Return the (x, y) coordinate for the center point of the cell that contains the specified text.  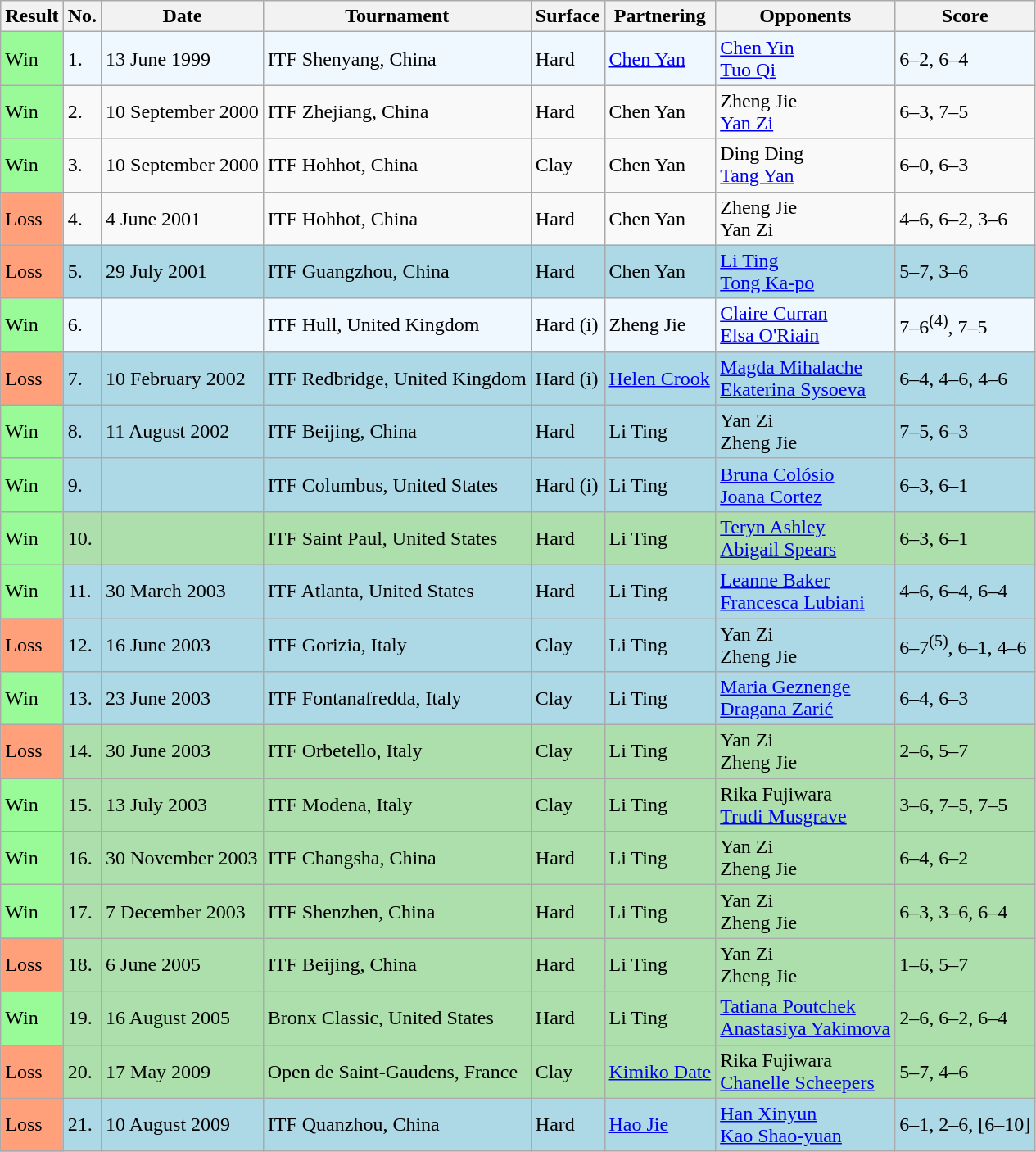
Hao Jie (660, 1124)
Rika Fujiwara Chanelle Scheepers (806, 1072)
ITF Shenzhen, China (396, 911)
16 June 2003 (183, 644)
10 August 2009 (183, 1124)
Zheng Jie (660, 324)
ITF Modena, Italy (396, 805)
Ding Ding Tang Yan (806, 166)
Open de Saint-Gaudens, France (396, 1072)
ITF Saint Paul, United States (396, 537)
1–6, 5–7 (965, 965)
Result (32, 16)
Surface (568, 16)
4–6, 6–2, 3–6 (965, 218)
5. (82, 272)
13. (82, 698)
Magda Mihalache Ekaterina Sysoeva (806, 379)
ITF Orbetello, Italy (396, 752)
Rika Fujiwara Trudi Musgrave (806, 805)
Bronx Classic, United States (396, 1018)
ITF Columbus, United States (396, 485)
Bruna Colósio Joana Cortez (806, 485)
2. (82, 111)
9. (82, 485)
10. (82, 537)
6–3, 3–6, 6–4 (965, 911)
6–0, 6–3 (965, 166)
8. (82, 431)
6–7(5), 6–1, 4–6 (965, 644)
ITF Shenyang, China (396, 59)
4–6, 6–4, 6–4 (965, 592)
Partnering (660, 16)
10 February 2002 (183, 379)
Teryn Ashley Abigail Spears (806, 537)
6. (82, 324)
Date (183, 16)
13 June 1999 (183, 59)
11 August 2002 (183, 431)
4. (82, 218)
Tournament (396, 16)
2–6, 6–2, 6–4 (965, 1018)
ITF Redbridge, United Kingdom (396, 379)
19. (82, 1018)
16 August 2005 (183, 1018)
3–6, 7–5, 7–5 (965, 805)
Leanne Baker Francesca Lubiani (806, 592)
15. (82, 805)
12. (82, 644)
14. (82, 752)
5–7, 3–6 (965, 272)
No. (82, 16)
Kimiko Date (660, 1072)
Score (965, 16)
18. (82, 965)
ITF Hull, United Kingdom (396, 324)
7 December 2003 (183, 911)
3. (82, 166)
Han Xinyun Kao Shao-yuan (806, 1124)
21. (82, 1124)
ITF Changsha, China (396, 859)
17. (82, 911)
30 November 2003 (183, 859)
6–3, 7–5 (965, 111)
30 June 2003 (183, 752)
Claire Curran Elsa O'Riain (806, 324)
4 June 2001 (183, 218)
Helen Crook (660, 379)
29 July 2001 (183, 272)
6–4, 6–2 (965, 859)
17 May 2009 (183, 1072)
2–6, 5–7 (965, 752)
Tatiana Poutchek Anastasiya Yakimova (806, 1018)
7–5, 6–3 (965, 431)
1. (82, 59)
6–4, 6–3 (965, 698)
ITF Gorizia, Italy (396, 644)
Li Ting Tong Ka-po (806, 272)
ITF Fontanafredda, Italy (396, 698)
30 March 2003 (183, 592)
Chen Yin Tuo Qi (806, 59)
5–7, 4–6 (965, 1072)
7. (82, 379)
23 June 2003 (183, 698)
6–4, 4–6, 4–6 (965, 379)
6–2, 6–4 (965, 59)
16. (82, 859)
ITF Atlanta, United States (396, 592)
13 July 2003 (183, 805)
7–6(4), 7–5 (965, 324)
ITF Quanzhou, China (396, 1124)
Maria Geznenge Dragana Zarić (806, 698)
20. (82, 1072)
11. (82, 592)
Opponents (806, 16)
ITF Zhejiang, China (396, 111)
6 June 2005 (183, 965)
6–1, 2–6, [6–10] (965, 1124)
ITF Guangzhou, China (396, 272)
